From the cell containing the given text, extract its center point as (x, y) coordinate. 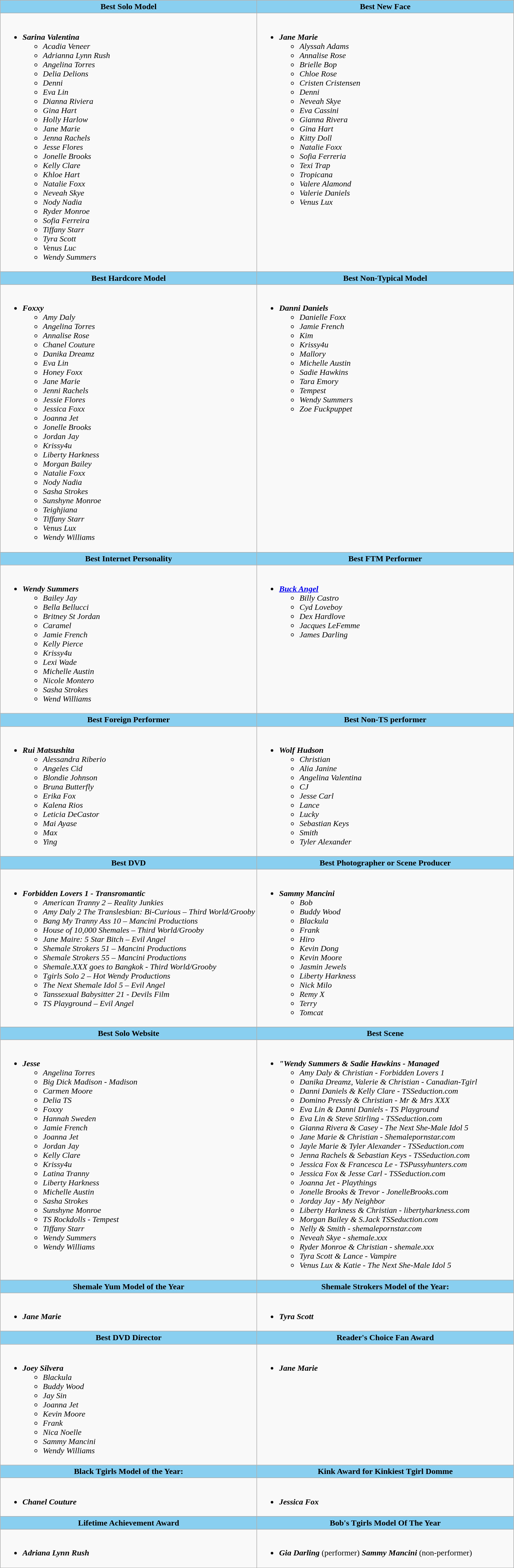
Kink Award for Kinkiest Tgirl Domme (385, 1472)
Black Tgirls Model of the Year: (129, 1472)
Best DVD (129, 863)
Sammy ManciniBobBuddy WoodBlackulaFrankHiroKevin DongKevin MooreJasmin JewelsLiberty HarknessNick MiloRemy XTerryTomcat (385, 948)
Tyra Scott (385, 1312)
Best New Face (385, 7)
Best FTM Performer (385, 559)
Rui MatsushitaAlessandra RiberioAngeles CidBlondie JohnsonBruna ButterflyErika FoxKalena RiosLeticia DeCastorMai AyaseMaxYing (129, 791)
Lifetime Achievement Award (129, 1523)
Best Hardcore Model (129, 278)
Jessica Fox (385, 1497)
Best Solo Model (129, 7)
Best Non-TS performer (385, 720)
Best Internet Personality (129, 559)
Best Photographer or Scene Producer (385, 863)
Buck AngelBilly CastroCyd LoveboyDex HardloveJacques LeFemmeJames Darling (385, 639)
Gia Darling (performer) Sammy Mancini (non-performer) (385, 1548)
Best Foreign Performer (129, 720)
Chanel Couture (129, 1497)
Best Scene (385, 1033)
Best DVD Director (129, 1338)
Best Non-Typical Model (385, 278)
Danni DanielsDanielle FoxxJamie FrenchKimKrissy4uMalloryMichelle AustinSadie HawkinsTara EmoryTempestWendy SummersZoe Fuckpuppet (385, 418)
Joey SilveraBlackulaBuddy WoodJay SinJoanna JetKevin MooreFrankNica NoelleSammy ManciniWendy Williams (129, 1405)
Reader's Choice Fan Award (385, 1338)
Best Solo Website (129, 1033)
Shemale Strokers Model of the Year: (385, 1287)
Shemale Yum Model of the Year (129, 1287)
Bob's Tgirls Model Of The Year (385, 1523)
Adriana Lynn Rush (129, 1548)
Wolf HudsonChristianAlia JanineAngelina ValentinaCJJesse CarlLanceLuckySebastian KeysSmithTyler Alexander (385, 791)
